Capture the cell that displays the provided text and extract its (X, Y) central coordinate. 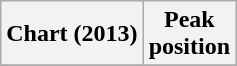
Chart (2013) (72, 34)
Peakposition (189, 34)
